Extract the (X, Y) coordinate from the center of the cell holding the provided text.  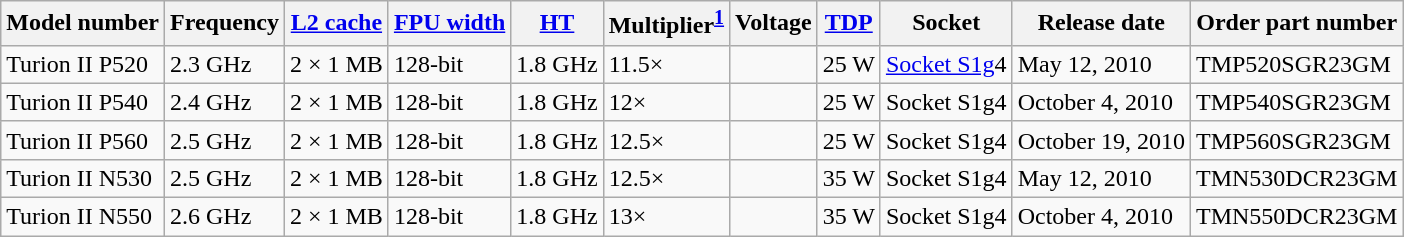
Turion II P540 (83, 102)
Order part number (1296, 24)
13× (666, 217)
Release date (1101, 24)
Multiplier1 (666, 24)
TMN530DCR23GM (1296, 178)
TMP560SGR23GM (1296, 140)
FPU width (449, 24)
Turion II N530 (83, 178)
TDP (848, 24)
Turion II N550 (83, 217)
TMN550DCR23GM (1296, 217)
12× (666, 102)
TMP540SGR23GM (1296, 102)
HT (557, 24)
11.5× (666, 64)
Voltage (774, 24)
2.6 GHz (224, 217)
L2 cache (336, 24)
2.3 GHz (224, 64)
Turion II P560 (83, 140)
Frequency (224, 24)
Socket (946, 24)
TMP520SGR23GM (1296, 64)
October 19, 2010 (1101, 140)
2.4 GHz (224, 102)
Turion II P520 (83, 64)
Model number (83, 24)
